For the text-containing cell, return its midpoint in (x, y) coordinate format. 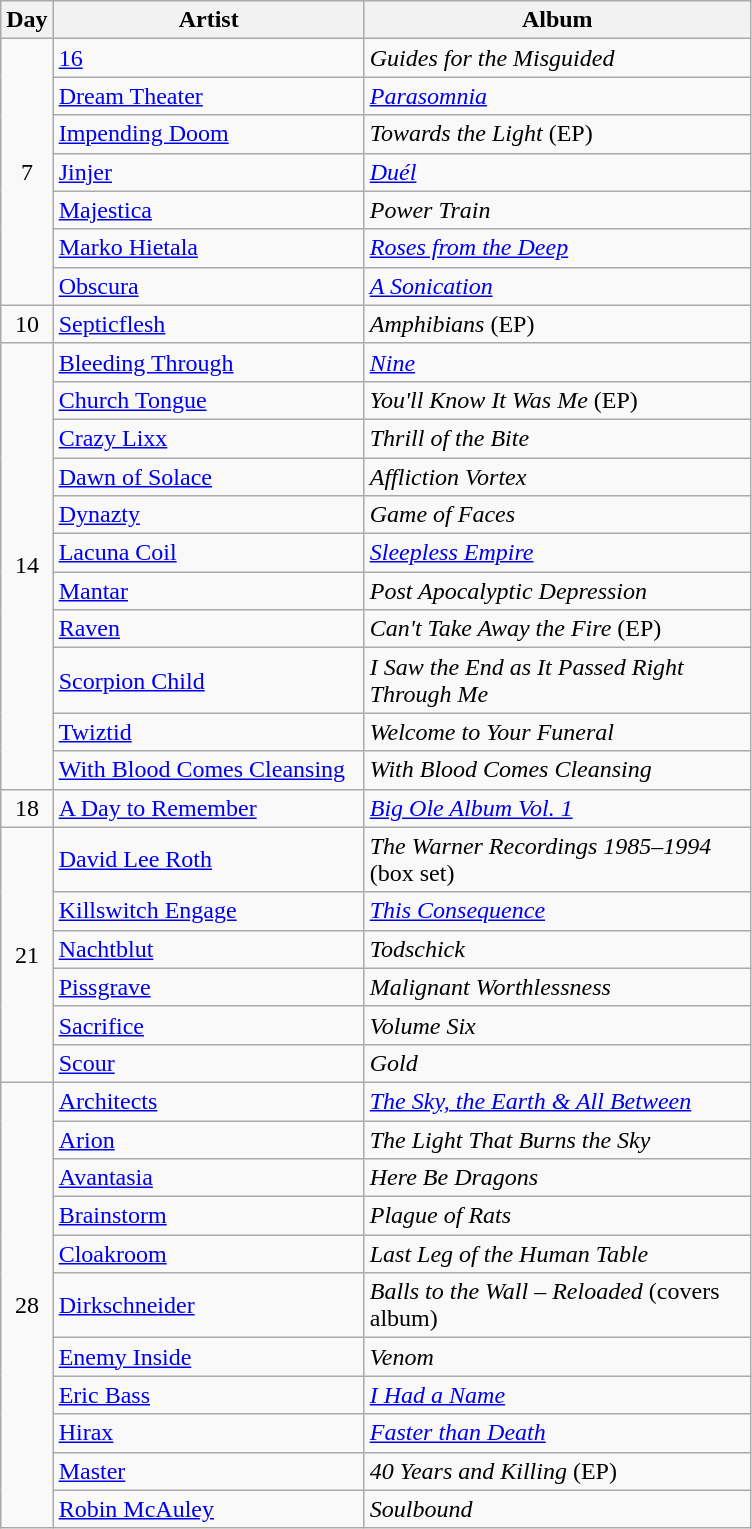
16 (208, 58)
Lacuna Coil (208, 553)
40 Years and Killing (EP) (557, 1471)
Majestica (208, 210)
Sleepless Empire (557, 553)
Malignant Worthlessness (557, 987)
The Sky, the Earth & All Between (557, 1101)
Roses from the Deep (557, 248)
Big Ole Album Vol. 1 (557, 808)
Venom (557, 1357)
Scorpion Child (208, 680)
Hirax (208, 1433)
Thrill of the Bite (557, 438)
14 (27, 566)
Dawn of Solace (208, 477)
Guides for the Misguided (557, 58)
Parasomnia (557, 96)
Game of Faces (557, 515)
Marko Hietala (208, 248)
21 (27, 954)
Jinjer (208, 172)
Avantasia (208, 1178)
Can't Take Away the Fire (EP) (557, 629)
Twiztid (208, 732)
Killswitch Engage (208, 911)
Bleeding Through (208, 362)
Duél (557, 172)
Architects (208, 1101)
You'll Know It Was Me (EP) (557, 400)
David Lee Roth (208, 860)
Last Leg of the Human Table (557, 1254)
Soulbound (557, 1509)
Septicflesh (208, 324)
Album (557, 20)
Sacrifice (208, 1025)
Master (208, 1471)
Mantar (208, 591)
Brainstorm (208, 1216)
Faster than Death (557, 1433)
Nine (557, 362)
Gold (557, 1063)
Obscura (208, 286)
Plague of Rats (557, 1216)
Dynazty (208, 515)
Nachtblut (208, 949)
Volume Six (557, 1025)
Enemy Inside (208, 1357)
Raven (208, 629)
A Day to Remember (208, 808)
Cloakroom (208, 1254)
Balls to the Wall – Reloaded (covers album) (557, 1306)
I Had a Name (557, 1395)
The Light That Burns the Sky (557, 1139)
I Saw the End as It Passed Right Through Me (557, 680)
Crazy Lixx (208, 438)
Here Be Dragons (557, 1178)
10 (27, 324)
This Consequence (557, 911)
28 (27, 1305)
Impending Doom (208, 134)
Todschick (557, 949)
7 (27, 172)
18 (27, 808)
Artist (208, 20)
Amphibians (EP) (557, 324)
Post Apocalyptic Depression (557, 591)
Pissgrave (208, 987)
A Sonication (557, 286)
Day (27, 20)
Affliction Vortex (557, 477)
Eric Bass (208, 1395)
Robin McAuley (208, 1509)
Power Train (557, 210)
Church Tongue (208, 400)
Towards the Light (EP) (557, 134)
Arion (208, 1139)
The Warner Recordings 1985–1994 (box set) (557, 860)
Scour (208, 1063)
Dream Theater (208, 96)
Dirkschneider (208, 1306)
Welcome to Your Funeral (557, 732)
